Detect which cell encompasses the target text, then output its [x, y] center coordinate. 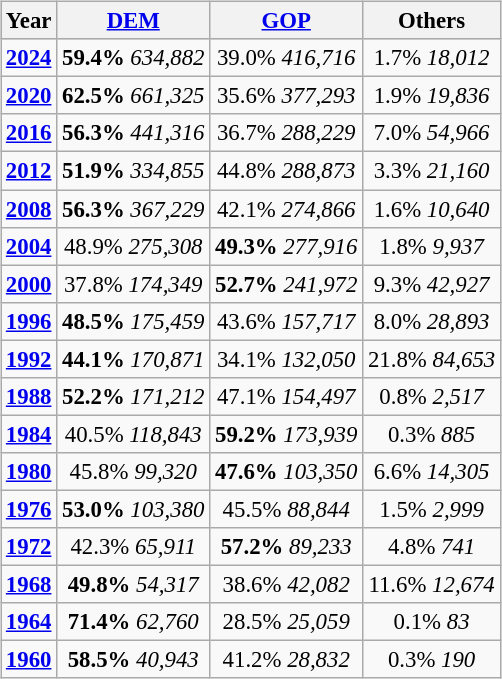
1980 [29, 472]
GOP [286, 21]
2024 [29, 58]
42.1% 274,866 [286, 209]
57.2% 89,233 [286, 547]
45.8% 99,320 [134, 472]
41.2% 28,832 [286, 660]
9.3% 42,927 [432, 284]
34.1% 132,050 [286, 359]
1984 [29, 434]
42.3% 65,911 [134, 547]
52.2% 171,212 [134, 396]
56.3% 367,229 [134, 209]
Year [29, 21]
0.3% 190 [432, 660]
1.5% 2,999 [432, 509]
44.8% 288,873 [286, 171]
2008 [29, 209]
49.3% 277,916 [286, 246]
6.6% 14,305 [432, 472]
59.2% 173,939 [286, 434]
2004 [29, 246]
36.7% 288,229 [286, 133]
56.3% 441,316 [134, 133]
1.6% 10,640 [432, 209]
45.5% 88,844 [286, 509]
62.5% 661,325 [134, 96]
53.0% 103,380 [134, 509]
1992 [29, 359]
52.7% 241,972 [286, 284]
2016 [29, 133]
0.8% 2,517 [432, 396]
1976 [29, 509]
58.5% 40,943 [134, 660]
43.6% 157,717 [286, 321]
1972 [29, 547]
40.5% 118,843 [134, 434]
2012 [29, 171]
Others [432, 21]
2000 [29, 284]
51.9% 334,855 [134, 171]
7.0% 54,966 [432, 133]
38.6% 42,082 [286, 584]
8.0% 28,893 [432, 321]
39.0% 416,716 [286, 58]
1.9% 19,836 [432, 96]
1988 [29, 396]
4.8% 741 [432, 547]
49.8% 54,317 [134, 584]
37.8% 174,349 [134, 284]
35.6% 377,293 [286, 96]
44.1% 170,871 [134, 359]
21.8% 84,653 [432, 359]
71.4% 62,760 [134, 622]
1.7% 18,012 [432, 58]
DEM [134, 21]
1996 [29, 321]
59.4% 634,882 [134, 58]
47.1% 154,497 [286, 396]
0.1% 83 [432, 622]
0.3% 885 [432, 434]
11.6% 12,674 [432, 584]
1960 [29, 660]
1.8% 9,937 [432, 246]
28.5% 25,059 [286, 622]
1964 [29, 622]
47.6% 103,350 [286, 472]
1968 [29, 584]
48.9% 275,308 [134, 246]
48.5% 175,459 [134, 321]
2020 [29, 96]
3.3% 21,160 [432, 171]
